Search for the cell housing the specified text and yield its (x, y) center coordinate. 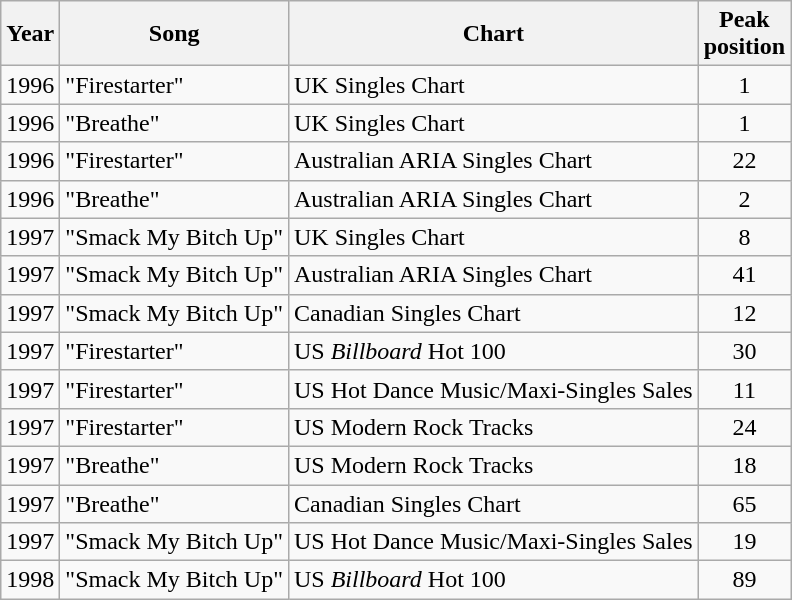
89 (744, 580)
2 (744, 199)
Chart (493, 34)
Year (30, 34)
11 (744, 389)
65 (744, 503)
12 (744, 313)
30 (744, 351)
41 (744, 275)
18 (744, 465)
1998 (30, 580)
22 (744, 161)
8 (744, 237)
19 (744, 542)
Peak position (744, 34)
Song (174, 34)
24 (744, 427)
